Search for the cell housing the specified text and yield its (x, y) center coordinate. 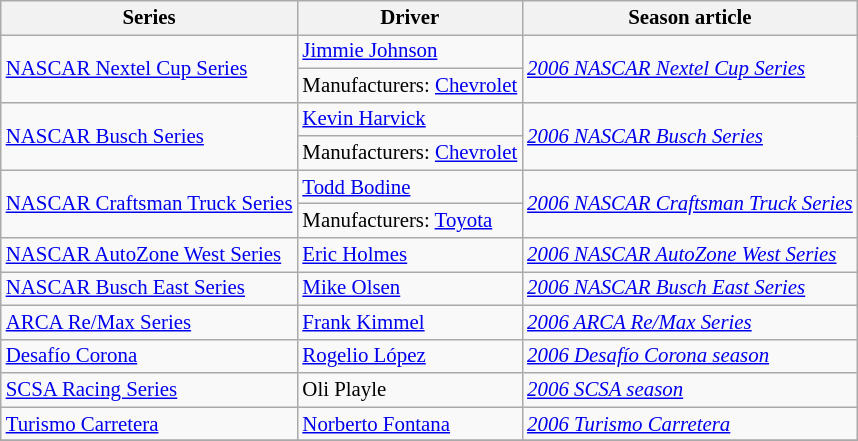
Oli Playle (410, 390)
Kevin Harvick (410, 119)
ARCA Re/Max Series (150, 322)
NASCAR Busch Series (150, 136)
2006 SCSA season (690, 390)
Series (150, 18)
Rogelio López (410, 356)
2006 NASCAR Nextel Cup Series (690, 68)
2006 Turismo Carretera (690, 424)
Jimmie Johnson (410, 51)
Norberto Fontana (410, 424)
Driver (410, 18)
2006 NASCAR Busch Series (690, 136)
2006 NASCAR AutoZone West Series (690, 255)
Turismo Carretera (150, 424)
SCSA Racing Series (150, 390)
NASCAR AutoZone West Series (150, 255)
2006 NASCAR Busch East Series (690, 288)
Mike Olsen (410, 288)
2006 ARCA Re/Max Series (690, 322)
Desafío Corona (150, 356)
Manufacturers: Toyota (410, 221)
Season article (690, 18)
Frank Kimmel (410, 322)
2006 NASCAR Craftsman Truck Series (690, 204)
Todd Bodine (410, 187)
NASCAR Craftsman Truck Series (150, 204)
NASCAR Busch East Series (150, 288)
Eric Holmes (410, 255)
NASCAR Nextel Cup Series (150, 68)
2006 Desafío Corona season (690, 356)
